Determine the (x, y) coordinate at the center of the cell enclosing the given text.  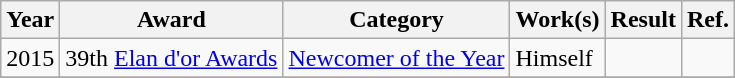
Year (30, 20)
2015 (30, 58)
Newcomer of the Year (396, 58)
Work(s) (558, 20)
Category (396, 20)
Himself (558, 58)
39th Elan d'or Awards (172, 58)
Award (172, 20)
Ref. (708, 20)
Result (643, 20)
